Identify which cell holds the provided text, then report its [x, y] central coordinate. 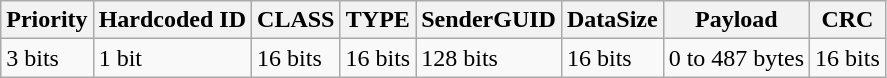
CLASS [296, 20]
Hardcoded ID [172, 20]
3 bits [47, 58]
Payload [736, 20]
CRC [848, 20]
1 bit [172, 58]
0 to 487 bytes [736, 58]
SenderGUID [489, 20]
TYPE [378, 20]
DataSize [612, 20]
128 bits [489, 58]
Priority [47, 20]
